Detect which cell encompasses the target text, then output its (x, y) center coordinate. 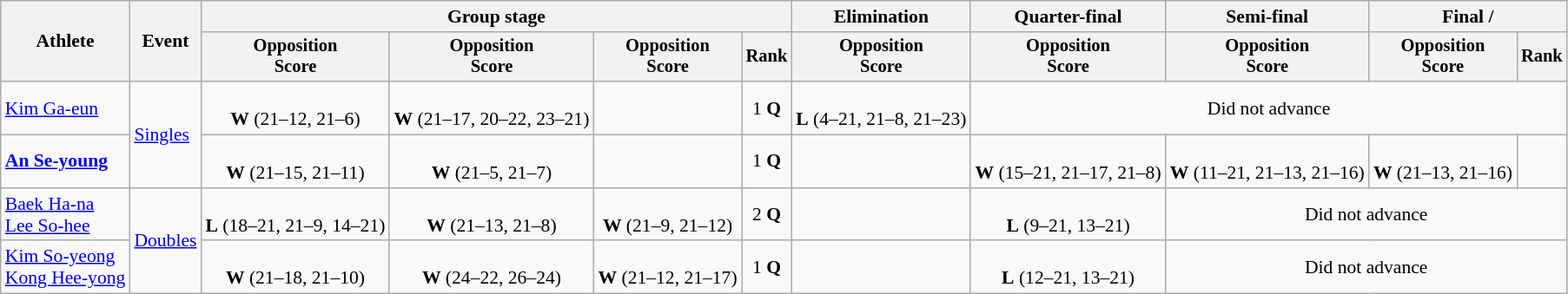
Quarter-final (1068, 16)
L (12–21, 13–21) (1068, 267)
Group stage (496, 16)
W (21–12, 21–6) (295, 108)
Kim So-yeongKong Hee-yong (66, 267)
Semi-final (1267, 16)
An Se-young (66, 161)
W (21–5, 21–7) (492, 161)
Final / (1468, 16)
W (11–21, 21–13, 21–16) (1267, 161)
Athlete (66, 42)
W (15–21, 21–17, 21–8) (1068, 161)
W (21–18, 21–10) (295, 267)
Doubles (165, 241)
W (21–17, 20–22, 23–21) (492, 108)
Kim Ga-eun (66, 108)
W (21–12, 21–17) (667, 267)
W (21–13, 21–16) (1443, 161)
L (9–21, 13–21) (1068, 215)
W (21–15, 21–11) (295, 161)
W (24–22, 26–24) (492, 267)
Singles (165, 134)
W (21–13, 21–8) (492, 215)
Elimination (881, 16)
L (4–21, 21–8, 21–23) (881, 108)
2 Q (767, 215)
Baek Ha-naLee So-hee (66, 215)
W (21–9, 21–12) (667, 215)
L (18–21, 21–9, 14–21) (295, 215)
Event (165, 42)
